Extract the [x, y] coordinate from the center of the cell holding the provided text.  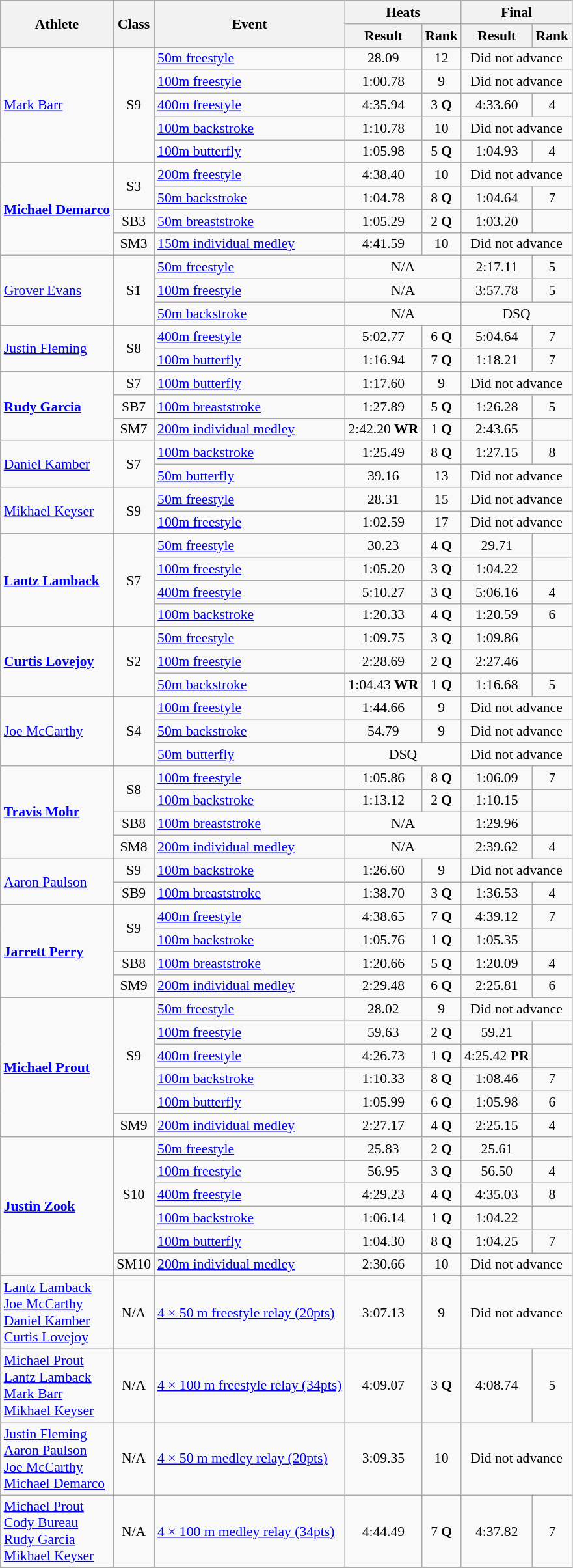
S3 [134, 186]
1:20.59 [497, 615]
Lantz Lamback [57, 581]
1:20.66 [383, 963]
2:42.20 WR [383, 430]
200m freestyle [250, 175]
1:10.33 [383, 1079]
4:35.03 [497, 1195]
39.16 [383, 476]
13 [441, 476]
SB7 [134, 407]
59.63 [383, 1033]
1:10.15 [497, 801]
29.71 [497, 546]
1:04.78 [383, 198]
Mark Barr [57, 105]
56.50 [497, 1172]
Heats [403, 12]
4 × 100 m medley relay (34pts) [250, 1532]
4:08.74 [497, 1386]
1:10.78 [383, 128]
1:20.09 [497, 963]
Joe McCarthy [57, 732]
1:05.29 [383, 221]
1:38.70 [383, 894]
1:06.09 [497, 778]
1:29.96 [497, 824]
1:05.99 [383, 1103]
Athlete [57, 23]
4:38.65 [383, 917]
15 [441, 499]
Jarrett Perry [57, 952]
S10 [134, 1195]
59.21 [497, 1033]
Curtis Lovejoy [57, 661]
SM8 [134, 847]
SB3 [134, 221]
SB9 [134, 894]
12 [441, 59]
Justin Fleming Aaron Paulson Joe McCarthy Michael Demarco [57, 1459]
4:29.23 [383, 1195]
4:44.49 [383, 1532]
1:27.15 [497, 453]
Class [134, 23]
1:05.86 [383, 778]
Michael Prout Lantz Lamback Mark Barr Mikhael Keyser [57, 1386]
1:04.64 [497, 198]
2:28.69 [383, 662]
17 [441, 523]
1:20.33 [383, 615]
2:30.66 [383, 1265]
1:25.49 [383, 453]
1:17.60 [383, 383]
Justin Fleming [57, 349]
S4 [134, 732]
4:09.07 [383, 1386]
4:33.60 [497, 105]
1:44.66 [383, 708]
1:05.20 [383, 569]
1:26.60 [383, 870]
1:05.35 [497, 940]
3:07.13 [383, 1313]
4:26.73 [383, 1056]
1:06.14 [383, 1218]
54.79 [383, 732]
1:04.43 WR [383, 685]
1:13.12 [383, 801]
1:16.94 [383, 361]
4:37.82 [497, 1532]
2:25.81 [497, 986]
28.02 [383, 1010]
4:41.59 [383, 244]
2:43.65 [497, 430]
1:02.59 [383, 523]
1:36.53 [497, 894]
25.83 [383, 1149]
Event [250, 23]
2:25.15 [497, 1125]
2:39.62 [497, 847]
4:38.40 [383, 175]
Grover Evans [57, 290]
S1 [134, 290]
4:39.12 [497, 917]
3:57.78 [497, 291]
Mikhael Keyser [57, 510]
1:18.21 [497, 361]
SM3 [134, 244]
SM7 [134, 430]
Rudy Garcia [57, 406]
5:10.27 [383, 592]
2:27.46 [497, 662]
SM10 [134, 1265]
4 × 100 m freestyle relay (34pts) [250, 1386]
Michael Demarco [57, 210]
5:06.16 [497, 592]
S2 [134, 661]
2:29.48 [383, 986]
Daniel Kamber [57, 465]
30.23 [383, 546]
1:09.86 [497, 639]
150m individual medley [250, 244]
1:04.93 [497, 152]
2:27.17 [383, 1125]
1:16.68 [497, 685]
1:00.78 [383, 82]
5:02.77 [383, 337]
Final [516, 12]
Travis Mohr [57, 812]
3:09.35 [383, 1459]
Justin Zook [57, 1207]
1:05.76 [383, 940]
5:04.64 [497, 337]
1:04.25 [497, 1241]
50m breaststroke [250, 221]
Aaron Paulson [57, 881]
2:17.11 [497, 268]
4:25.42 PR [497, 1056]
1:08.46 [497, 1079]
Michael Prout [57, 1067]
1:27.89 [383, 407]
4:35.94 [383, 105]
Lantz Lamback Joe McCarthy Daniel Kamber Curtis Lovejoy [57, 1313]
Michael Prout Cody Bureau Rudy Garcia Mikhael Keyser [57, 1532]
4 × 50 m freestyle relay (20pts) [250, 1313]
1:09.75 [383, 639]
25.61 [497, 1149]
4 × 50 m medley relay (20pts) [250, 1459]
56.95 [383, 1172]
28.09 [383, 59]
1:03.20 [497, 221]
1:26.28 [497, 407]
1:04.30 [383, 1241]
28.31 [383, 499]
